Output the (X, Y) coordinate of the center of the cell containing the given text.  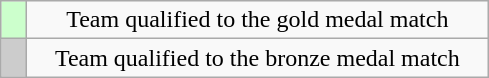
Team qualified to the gold medal match (258, 20)
Team qualified to the bronze medal match (258, 58)
